Provide the [x, y] coordinate of the cell's center where the given text is located.  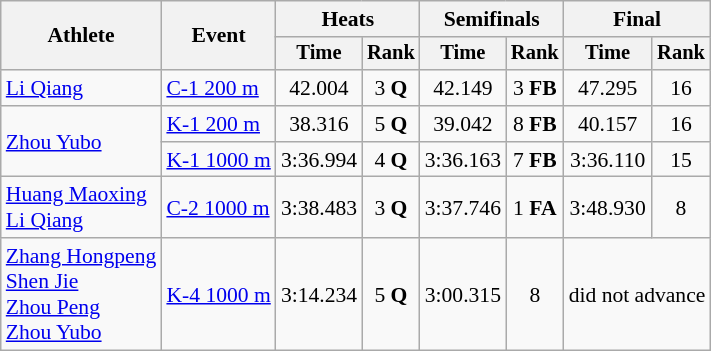
3:38.483 [319, 208]
Zhang HongpengShen JieZhou PengZhou Yubo [82, 294]
K-1 1000 m [218, 160]
42.149 [463, 88]
38.316 [319, 124]
C-1 200 m [218, 88]
Heats [348, 19]
3:48.930 [608, 208]
Final [638, 19]
Li Qiang [82, 88]
Semifinals [492, 19]
K-4 1000 m [218, 294]
7 FB [535, 160]
3:37.746 [463, 208]
Huang MaoxingLi Qiang [82, 208]
Event [218, 36]
3:36.110 [608, 160]
4 Q [391, 160]
15 [682, 160]
39.042 [463, 124]
Athlete [82, 36]
42.004 [319, 88]
3 FB [535, 88]
3:36.163 [463, 160]
K-1 200 m [218, 124]
C-2 1000 m [218, 208]
did not advance [638, 294]
3:00.315 [463, 294]
Zhou Yubo [82, 142]
40.157 [608, 124]
3:36.994 [319, 160]
47.295 [608, 88]
1 FA [535, 208]
3:14.234 [319, 294]
8 FB [535, 124]
